Provide the [X, Y] coordinate of the cell's center where the given text is located.  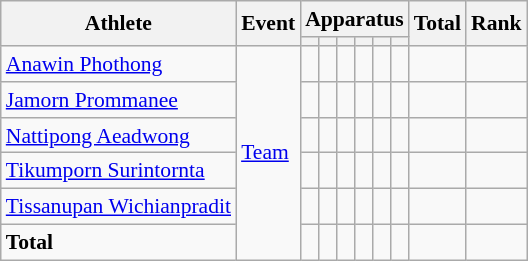
Event [268, 24]
Anawin Phothong [118, 64]
Apparatus [354, 19]
Jamorn Prommanee [118, 100]
Tikumporn Surintornta [118, 171]
Tissanupan Wichianpradit [118, 207]
Athlete [118, 24]
Rank [496, 24]
Team [268, 153]
Nattipong Aeadwong [118, 136]
